From the cell containing the given text, extract its center point as [x, y] coordinate. 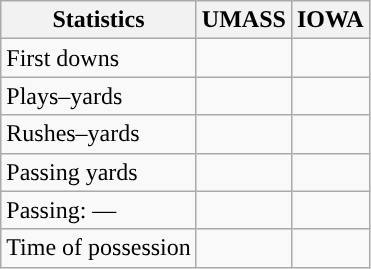
Passing: –– [99, 210]
First downs [99, 58]
Time of possession [99, 248]
Passing yards [99, 172]
Statistics [99, 20]
IOWA [330, 20]
Rushes–yards [99, 134]
Plays–yards [99, 96]
UMASS [244, 20]
